Extract the [x, y] coordinate from the center of the cell holding the provided text.  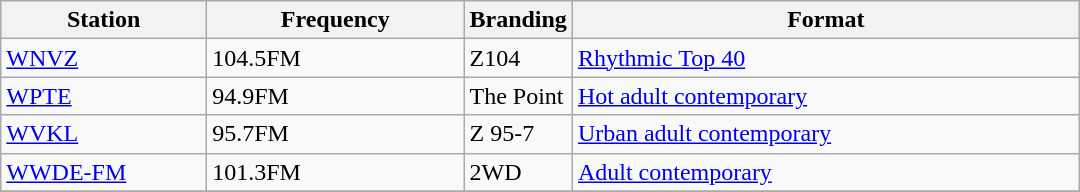
WVKL [104, 134]
Station [104, 20]
2WD [518, 172]
The Point [518, 96]
95.7FM [336, 134]
WWDE-FM [104, 172]
104.5FM [336, 58]
Z 95-7 [518, 134]
Adult contemporary [826, 172]
101.3FM [336, 172]
Urban adult contemporary [826, 134]
94.9FM [336, 96]
Rhythmic Top 40 [826, 58]
Z104 [518, 58]
Frequency [336, 20]
WNVZ [104, 58]
Hot adult contemporary [826, 96]
WPTE [104, 96]
Format [826, 20]
Branding [518, 20]
